From the cell containing the given text, extract its center point as [X, Y] coordinate. 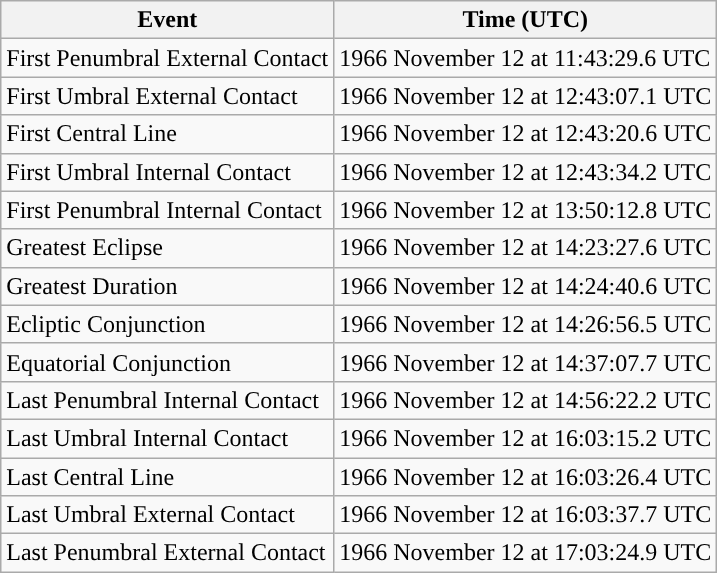
First Umbral Internal Contact [168, 172]
Greatest Eclipse [168, 248]
1966 November 12 at 14:23:27.6 UTC [526, 248]
1966 November 12 at 16:03:15.2 UTC [526, 438]
Last Penumbral External Contact [168, 553]
1966 November 12 at 11:43:29.6 UTC [526, 58]
Last Umbral External Contact [168, 515]
1966 November 12 at 17:03:24.9 UTC [526, 553]
First Central Line [168, 134]
First Penumbral External Contact [168, 58]
Last Central Line [168, 477]
First Penumbral Internal Contact [168, 210]
1966 November 12 at 14:24:40.6 UTC [526, 286]
1966 November 12 at 14:56:22.2 UTC [526, 400]
Last Umbral Internal Contact [168, 438]
1966 November 12 at 13:50:12.8 UTC [526, 210]
1966 November 12 at 16:03:26.4 UTC [526, 477]
Equatorial Conjunction [168, 362]
First Umbral External Contact [168, 96]
1966 November 12 at 14:26:56.5 UTC [526, 324]
1966 November 12 at 16:03:37.7 UTC [526, 515]
Time (UTC) [526, 20]
Event [168, 20]
1966 November 12 at 14:37:07.7 UTC [526, 362]
Ecliptic Conjunction [168, 324]
Last Penumbral Internal Contact [168, 400]
Greatest Duration [168, 286]
1966 November 12 at 12:43:20.6 UTC [526, 134]
1966 November 12 at 12:43:34.2 UTC [526, 172]
1966 November 12 at 12:43:07.1 UTC [526, 96]
